Provide the [x, y] coordinate of the cell's center where the given text is located.  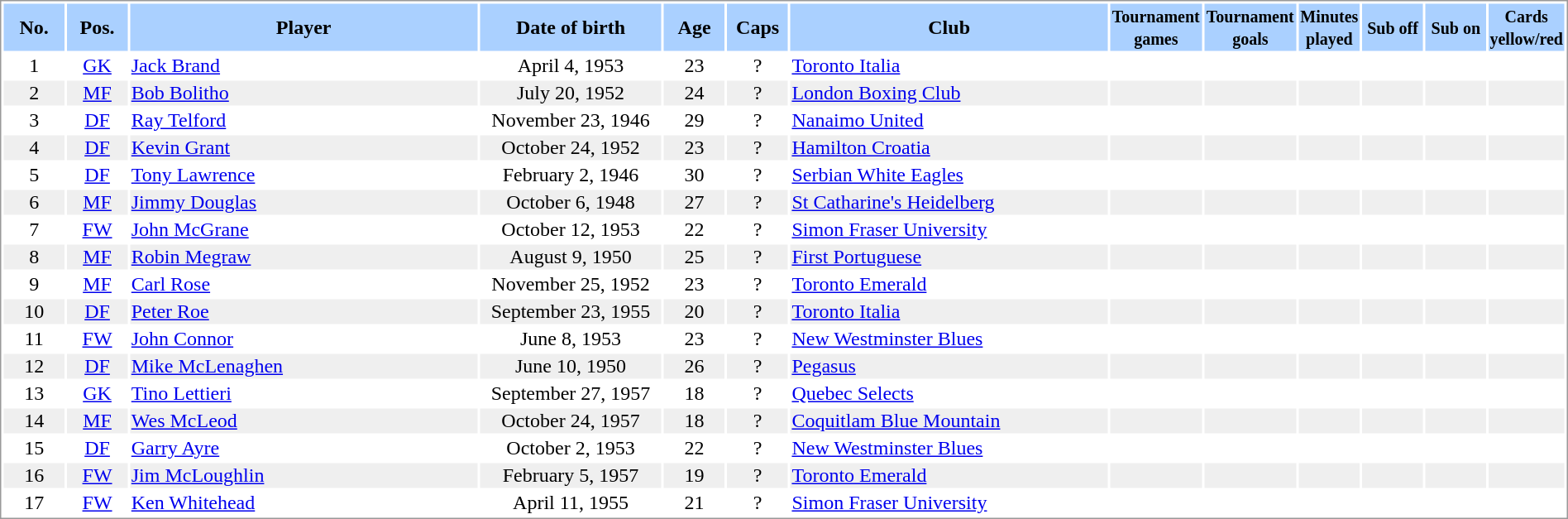
Minutesplayed [1329, 26]
Garry Ayre [304, 448]
Date of birth [571, 26]
October 2, 1953 [571, 448]
Wes McLeod [304, 421]
30 [695, 175]
Sub on [1456, 26]
25 [695, 257]
John McGrane [304, 229]
Sub off [1393, 26]
June 10, 1950 [571, 367]
2 [33, 94]
April 11, 1955 [571, 502]
Jim McLoughlin [304, 476]
St Catharine's Heidelberg [949, 203]
4 [33, 148]
24 [695, 94]
Ray Telford [304, 120]
October 12, 1953 [571, 229]
5 [33, 175]
Pegasus [949, 367]
Peter Roe [304, 312]
26 [695, 367]
27 [695, 203]
15 [33, 448]
Age [695, 26]
September 27, 1957 [571, 393]
June 8, 1953 [571, 339]
Carl Rose [304, 284]
13 [33, 393]
19 [695, 476]
Jimmy Douglas [304, 203]
Player [304, 26]
Club [949, 26]
9 [33, 284]
Ken Whitehead [304, 502]
September 23, 1955 [571, 312]
August 9, 1950 [571, 257]
Mike McLenaghen [304, 367]
No. [33, 26]
November 25, 1952 [571, 284]
April 4, 1953 [571, 65]
Kevin Grant [304, 148]
21 [695, 502]
Pos. [98, 26]
1 [33, 65]
John Connor [304, 339]
12 [33, 367]
February 5, 1957 [571, 476]
14 [33, 421]
Tony Lawrence [304, 175]
29 [695, 120]
11 [33, 339]
October 6, 1948 [571, 203]
8 [33, 257]
First Portuguese [949, 257]
6 [33, 203]
February 2, 1946 [571, 175]
Bob Bolitho [304, 94]
10 [33, 312]
October 24, 1957 [571, 421]
Caps [758, 26]
Quebec Selects [949, 393]
20 [695, 312]
Coquitlam Blue Mountain [949, 421]
Tournamentgoals [1250, 26]
Nanaimo United [949, 120]
17 [33, 502]
Cardsyellow/red [1527, 26]
July 20, 1952 [571, 94]
Tino Lettieri [304, 393]
Tournamentgames [1156, 26]
7 [33, 229]
Serbian White Eagles [949, 175]
Robin Megraw [304, 257]
3 [33, 120]
October 24, 1952 [571, 148]
London Boxing Club [949, 94]
November 23, 1946 [571, 120]
Jack Brand [304, 65]
Hamilton Croatia [949, 148]
16 [33, 476]
